For the text-containing cell, return its midpoint in (x, y) coordinate format. 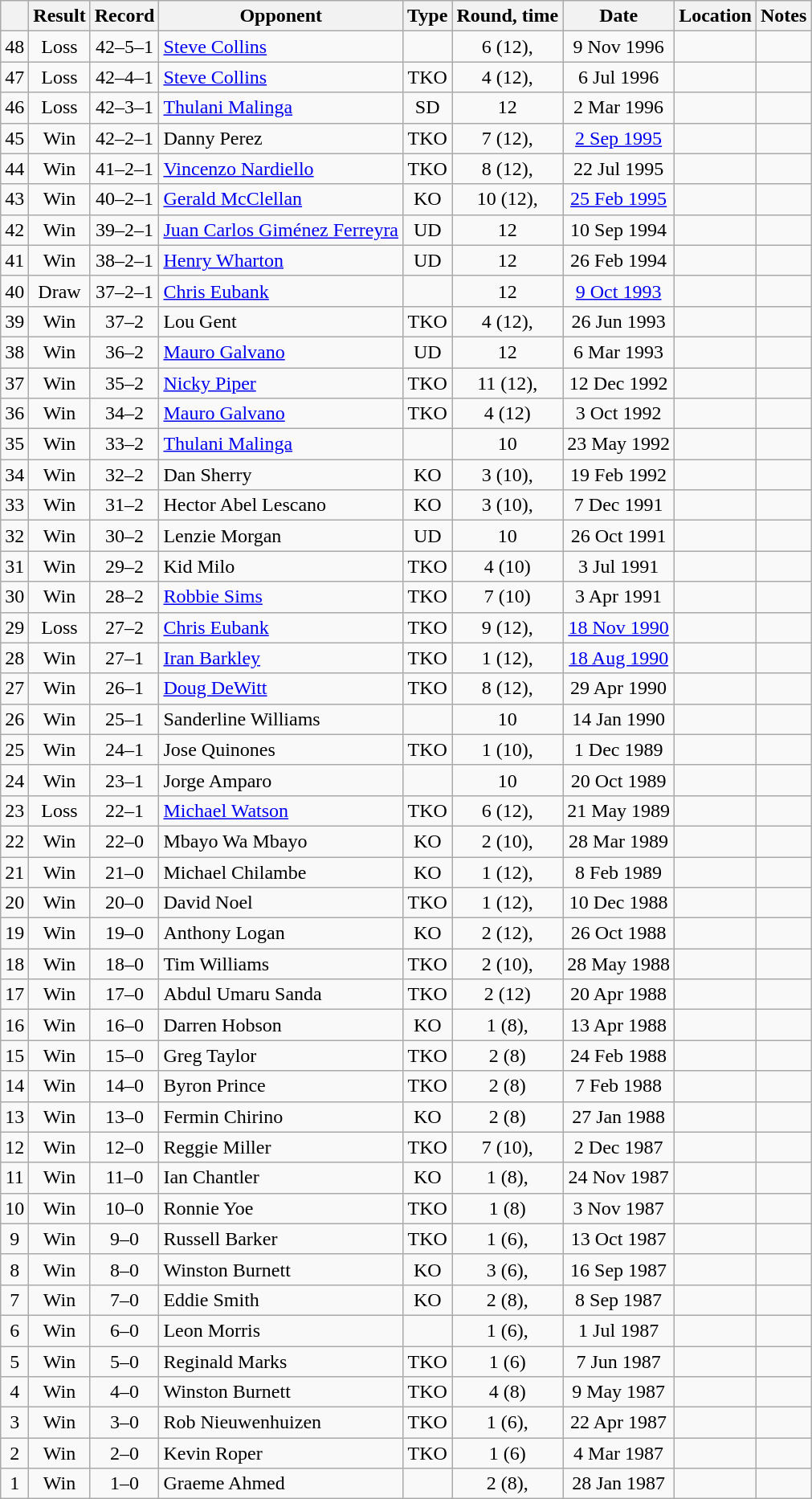
15 (14, 1056)
17–0 (124, 995)
1–0 (124, 1484)
25 (14, 749)
2 Dec 1987 (618, 1147)
10 Dec 1988 (618, 903)
Michael Watson (281, 811)
Nicky Piper (281, 383)
31–2 (124, 505)
Kid Milo (281, 566)
Type (427, 16)
42–5–1 (124, 47)
35–2 (124, 383)
Henry Wharton (281, 260)
27 (14, 688)
4 (14, 1392)
23 (14, 811)
24–1 (124, 749)
Danny Perez (281, 138)
SD (427, 108)
41 (14, 260)
Result (59, 16)
12–0 (124, 1147)
19 Feb 1992 (618, 475)
22 Jul 1995 (618, 169)
9 May 1987 (618, 1392)
33 (14, 505)
21–0 (124, 872)
Sanderline Williams (281, 719)
21 May 1989 (618, 811)
Reggie Miller (281, 1147)
2 (12) (508, 995)
23 May 1992 (618, 444)
17 (14, 995)
27 Jan 1988 (618, 1117)
1 (10), (508, 749)
4 (10) (508, 566)
34–2 (124, 414)
Greg Taylor (281, 1056)
2 Sep 1995 (618, 138)
26 Oct 1988 (618, 933)
28–2 (124, 597)
6–0 (124, 1330)
2 (12), (508, 933)
42–4–1 (124, 77)
33–2 (124, 444)
Draw (59, 291)
1 (14, 1484)
28 May 1988 (618, 964)
20–0 (124, 903)
16–0 (124, 1025)
Vincenzo Nardiello (281, 169)
2 Mar 1996 (618, 108)
Russell Barker (281, 1239)
Reginald Marks (281, 1362)
26 Oct 1991 (618, 536)
Fermin Chirino (281, 1117)
22 (14, 841)
18–0 (124, 964)
13–0 (124, 1117)
24 Feb 1988 (618, 1056)
4 (8) (508, 1392)
Lenzie Morgan (281, 536)
Byron Prince (281, 1086)
9 (12), (508, 627)
14–0 (124, 1086)
Eddie Smith (281, 1300)
40 (14, 291)
Rob Nieuwenhuizen (281, 1423)
Michael Chilambe (281, 872)
7 Jun 1987 (618, 1362)
11–0 (124, 1178)
4 Mar 1987 (618, 1453)
Darren Hobson (281, 1025)
Abdul Umaru Sanda (281, 995)
45 (14, 138)
24 (14, 780)
Leon Morris (281, 1330)
Location (716, 16)
29–2 (124, 566)
7 (14, 1300)
7 Dec 1991 (618, 505)
6 Mar 1993 (618, 352)
22–0 (124, 841)
3 (14, 1423)
36–2 (124, 352)
25–1 (124, 719)
18 Aug 1990 (618, 658)
18 Nov 1990 (618, 627)
Record (124, 16)
Dan Sherry (281, 475)
8–0 (124, 1269)
14 Jan 1990 (618, 719)
46 (14, 108)
4–0 (124, 1392)
10 (12), (508, 199)
40–2–1 (124, 199)
Iran Barkley (281, 658)
32 (14, 536)
3 Nov 1987 (618, 1208)
2–0 (124, 1453)
Gerald McClellan (281, 199)
35 (14, 444)
2 (14, 1453)
20 (14, 903)
7 (10) (508, 597)
22 Apr 1987 (618, 1423)
37–2–1 (124, 291)
Anthony Logan (281, 933)
29 (14, 627)
28 Mar 1989 (618, 841)
1 Jul 1987 (618, 1330)
3 Apr 1991 (618, 597)
26 Jun 1993 (618, 321)
39 (14, 321)
28 Jan 1987 (618, 1484)
34 (14, 475)
11 (12), (508, 383)
37 (14, 383)
Kevin Roper (281, 1453)
Opponent (281, 16)
23–1 (124, 780)
24 Nov 1987 (618, 1178)
8 (14, 1269)
44 (14, 169)
Ian Chantler (281, 1178)
6 Jul 1996 (618, 77)
Juan Carlos Giménez Ferreyra (281, 230)
10 Sep 1994 (618, 230)
39–2–1 (124, 230)
14 (14, 1086)
26–1 (124, 688)
41–2–1 (124, 169)
Ronnie Yoe (281, 1208)
20 Apr 1988 (618, 995)
32–2 (124, 475)
8 Feb 1989 (618, 872)
16 (14, 1025)
26 (14, 719)
7 (10), (508, 1147)
29 Apr 1990 (618, 688)
30 (14, 597)
38–2–1 (124, 260)
Graeme Ahmed (281, 1484)
43 (14, 199)
Hector Abel Lescano (281, 505)
3–0 (124, 1423)
13 Oct 1987 (618, 1239)
42 (14, 230)
25 Feb 1995 (618, 199)
Robbie Sims (281, 597)
27–2 (124, 627)
19 (14, 933)
36 (14, 414)
3 Oct 1992 (618, 414)
20 Oct 1989 (618, 780)
18 (14, 964)
Notes (783, 16)
David Noel (281, 903)
21 (14, 872)
Lou Gent (281, 321)
15–0 (124, 1056)
Tim Williams (281, 964)
1 Dec 1989 (618, 749)
27–1 (124, 658)
7–0 (124, 1300)
13 Apr 1988 (618, 1025)
47 (14, 77)
8 Sep 1987 (618, 1300)
1 (8) (508, 1208)
3 (6), (508, 1269)
26 Feb 1994 (618, 260)
22–1 (124, 811)
13 (14, 1117)
16 Sep 1987 (618, 1269)
Jose Quinones (281, 749)
37–2 (124, 321)
28 (14, 658)
7 (12), (508, 138)
Date (618, 16)
6 (14, 1330)
Jorge Amparo (281, 780)
38 (14, 352)
4 (12) (508, 414)
3 Jul 1991 (618, 566)
Doug DeWitt (281, 688)
12 Dec 1992 (618, 383)
48 (14, 47)
Mbayo Wa Mbayo (281, 841)
9 Nov 1996 (618, 47)
9 (14, 1239)
11 (14, 1178)
7 Feb 1988 (618, 1086)
9 Oct 1993 (618, 291)
5–0 (124, 1362)
31 (14, 566)
42–3–1 (124, 108)
19–0 (124, 933)
42–2–1 (124, 138)
10–0 (124, 1208)
30–2 (124, 536)
5 (14, 1362)
Round, time (508, 16)
9–0 (124, 1239)
